For the text-containing cell, return its midpoint in (X, Y) coordinate format. 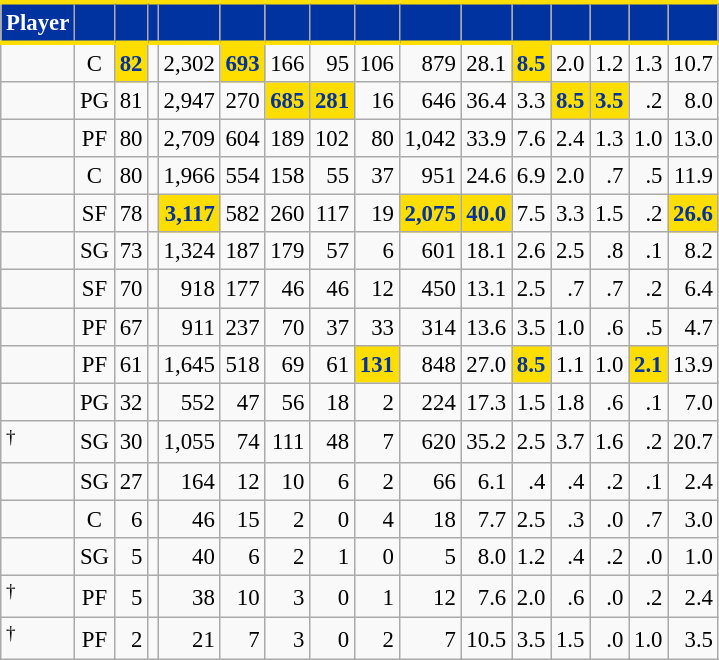
8.2 (693, 251)
26.6 (693, 214)
4.7 (693, 327)
158 (288, 176)
281 (332, 101)
582 (242, 214)
179 (288, 251)
4 (376, 519)
1.1 (570, 364)
879 (430, 62)
6.1 (486, 482)
.8 (610, 251)
693 (242, 62)
13.6 (486, 327)
36.4 (486, 101)
7.7 (486, 519)
21 (189, 639)
554 (242, 176)
24.6 (486, 176)
450 (430, 289)
35.2 (486, 441)
27 (130, 482)
646 (430, 101)
166 (288, 62)
16 (376, 101)
40 (189, 557)
81 (130, 101)
7.5 (532, 214)
13.1 (486, 289)
2,075 (430, 214)
17.3 (486, 402)
131 (376, 364)
1,966 (189, 176)
3.0 (693, 519)
604 (242, 139)
1,645 (189, 364)
270 (242, 101)
7.0 (693, 402)
56 (288, 402)
Player (38, 22)
1.6 (610, 441)
69 (288, 364)
601 (430, 251)
1.8 (570, 402)
33 (376, 327)
11.9 (693, 176)
1,324 (189, 251)
260 (288, 214)
314 (430, 327)
620 (430, 441)
102 (332, 139)
10.7 (693, 62)
685 (288, 101)
32 (130, 402)
2.6 (532, 251)
47 (242, 402)
911 (189, 327)
2,709 (189, 139)
.3 (570, 519)
6.4 (693, 289)
189 (288, 139)
3,117 (189, 214)
106 (376, 62)
15 (242, 519)
67 (130, 327)
918 (189, 289)
6.9 (532, 176)
82 (130, 62)
57 (332, 251)
2.1 (648, 364)
78 (130, 214)
20.7 (693, 441)
187 (242, 251)
95 (332, 62)
74 (242, 441)
30 (130, 441)
2,947 (189, 101)
177 (242, 289)
13.0 (693, 139)
111 (288, 441)
38 (189, 596)
48 (332, 441)
224 (430, 402)
3.7 (570, 441)
237 (242, 327)
66 (430, 482)
518 (242, 364)
33.9 (486, 139)
19 (376, 214)
164 (189, 482)
2,302 (189, 62)
1,055 (189, 441)
951 (430, 176)
848 (430, 364)
40.0 (486, 214)
552 (189, 402)
117 (332, 214)
1,042 (430, 139)
28.1 (486, 62)
73 (130, 251)
13.9 (693, 364)
55 (332, 176)
18.1 (486, 251)
27.0 (486, 364)
10.5 (486, 639)
